Capture the cell that displays the provided text and extract its (x, y) central coordinate. 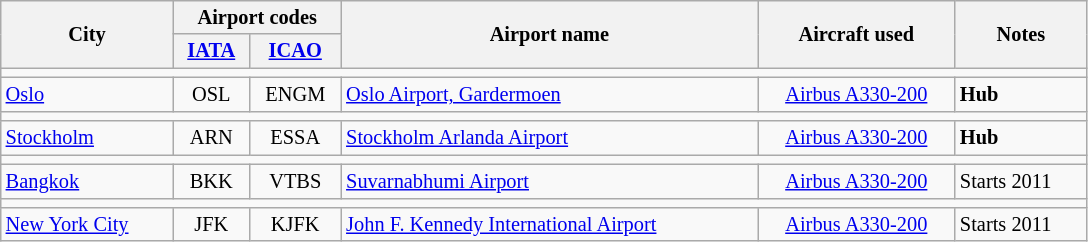
KJFK (295, 224)
Stockholm Arlanda Airport (549, 138)
ENGM (295, 94)
BKK (211, 181)
ICAO (295, 51)
New York City (87, 224)
John F. Kennedy International Airport (549, 224)
Oslo (87, 94)
Oslo Airport, Gardermoen (549, 94)
VTBS (295, 181)
Stockholm (87, 138)
Aircraft used (856, 34)
ARN (211, 138)
City (87, 34)
Bangkok (87, 181)
Suvarnabhumi Airport (549, 181)
IATA (211, 51)
JFK (211, 224)
Notes (1021, 34)
ESSA (295, 138)
Airport name (549, 34)
OSL (211, 94)
Airport codes (257, 17)
